Locate the cell with the specified text and output its [x, y] center coordinate. 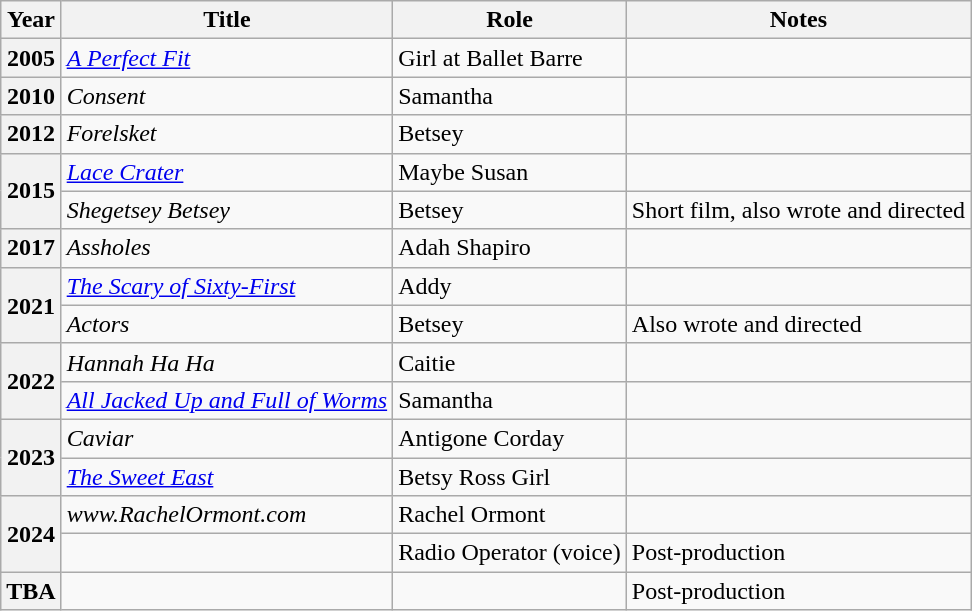
Betsy Ross Girl [510, 477]
A Perfect Fit [226, 58]
2021 [31, 305]
Rachel Ormont [510, 515]
2012 [31, 134]
2017 [31, 248]
Role [510, 20]
Caviar [226, 438]
www.RachelOrmont.com [226, 515]
Forelsket [226, 134]
Consent [226, 96]
Antigone Corday [510, 438]
Radio Operator (voice) [510, 553]
Year [31, 20]
Addy [510, 286]
Maybe Susan [510, 172]
Hannah Ha Ha [226, 362]
2022 [31, 381]
TBA [31, 591]
Shegetsey Betsey [226, 210]
The Sweet East [226, 477]
Actors [226, 324]
2015 [31, 191]
Caitie [510, 362]
Title [226, 20]
2010 [31, 96]
2024 [31, 534]
2005 [31, 58]
Adah Shapiro [510, 248]
All Jacked Up and Full of Worms [226, 400]
Short film, also wrote and directed [798, 210]
Also wrote and directed [798, 324]
2023 [31, 457]
Assholes [226, 248]
Girl at Ballet Barre [510, 58]
The Scary of Sixty-First [226, 286]
Lace Crater [226, 172]
Notes [798, 20]
